Provide the (x, y) coordinate of the cell's center where the given text is located.  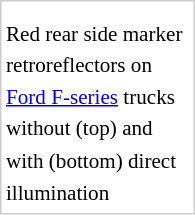
Red rear side marker retroreflectors on Ford F-series trucks without (top) and with (bottom) direct illumination (97, 114)
